Capture the cell that displays the provided text and extract its [X, Y] central coordinate. 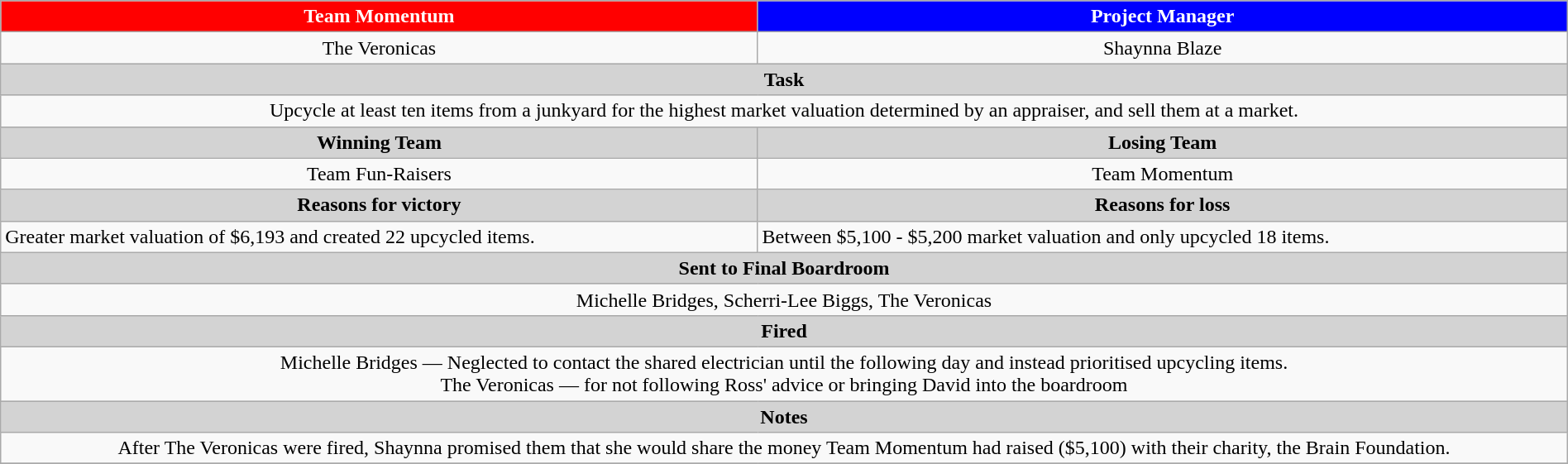
Team Fun-Raisers [379, 174]
Winning Team [379, 142]
Losing Team [1163, 142]
Shaynna Blaze [1163, 48]
Reasons for victory [379, 205]
Reasons for loss [1163, 205]
Project Manager [1163, 17]
The Veronicas [379, 48]
Michelle Bridges, Scherri-Lee Biggs, The Veronicas [784, 299]
Sent to Final Boardroom [784, 268]
Between $5,100 - $5,200 market valuation and only upcycled 18 items. [1163, 237]
Greater market valuation of $6,193 and created 22 upcycled items. [379, 237]
Task [784, 79]
Notes [784, 416]
Fired [784, 331]
Upcycle at least ten items from a junkyard for the highest market valuation determined by an appraiser, and sell them at a market. [784, 111]
